Extract the (X, Y) coordinate from the center of the cell holding the provided text.  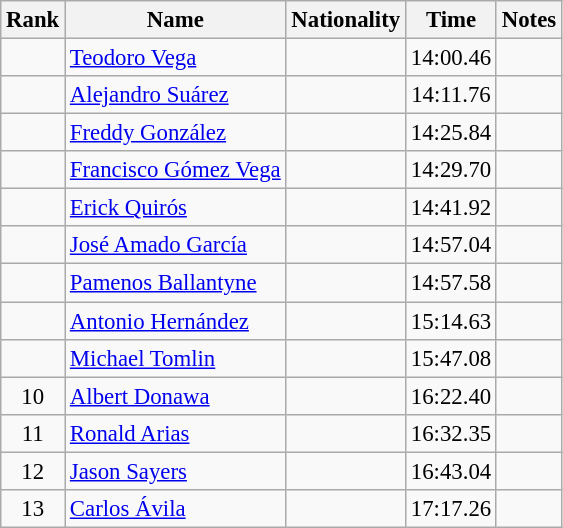
14:00.46 (450, 58)
Nationality (346, 20)
José Amado García (176, 245)
14:41.92 (450, 208)
Jason Sayers (176, 471)
Carlos Ávila (176, 509)
Francisco Gómez Vega (176, 170)
Antonio Hernández (176, 321)
Freddy González (176, 133)
11 (33, 433)
15:47.08 (450, 358)
10 (33, 396)
Albert Donawa (176, 396)
16:43.04 (450, 471)
14:29.70 (450, 170)
Notes (528, 20)
Time (450, 20)
13 (33, 509)
Teodoro Vega (176, 58)
14:57.58 (450, 283)
Michael Tomlin (176, 358)
14:57.04 (450, 245)
Alejandro Suárez (176, 95)
Name (176, 20)
Rank (33, 20)
16:22.40 (450, 396)
14:11.76 (450, 95)
Pamenos Ballantyne (176, 283)
Ronald Arias (176, 433)
17:17.26 (450, 509)
14:25.84 (450, 133)
16:32.35 (450, 433)
Erick Quirós (176, 208)
12 (33, 471)
15:14.63 (450, 321)
